From the cell containing the given text, extract its center point as [X, Y] coordinate. 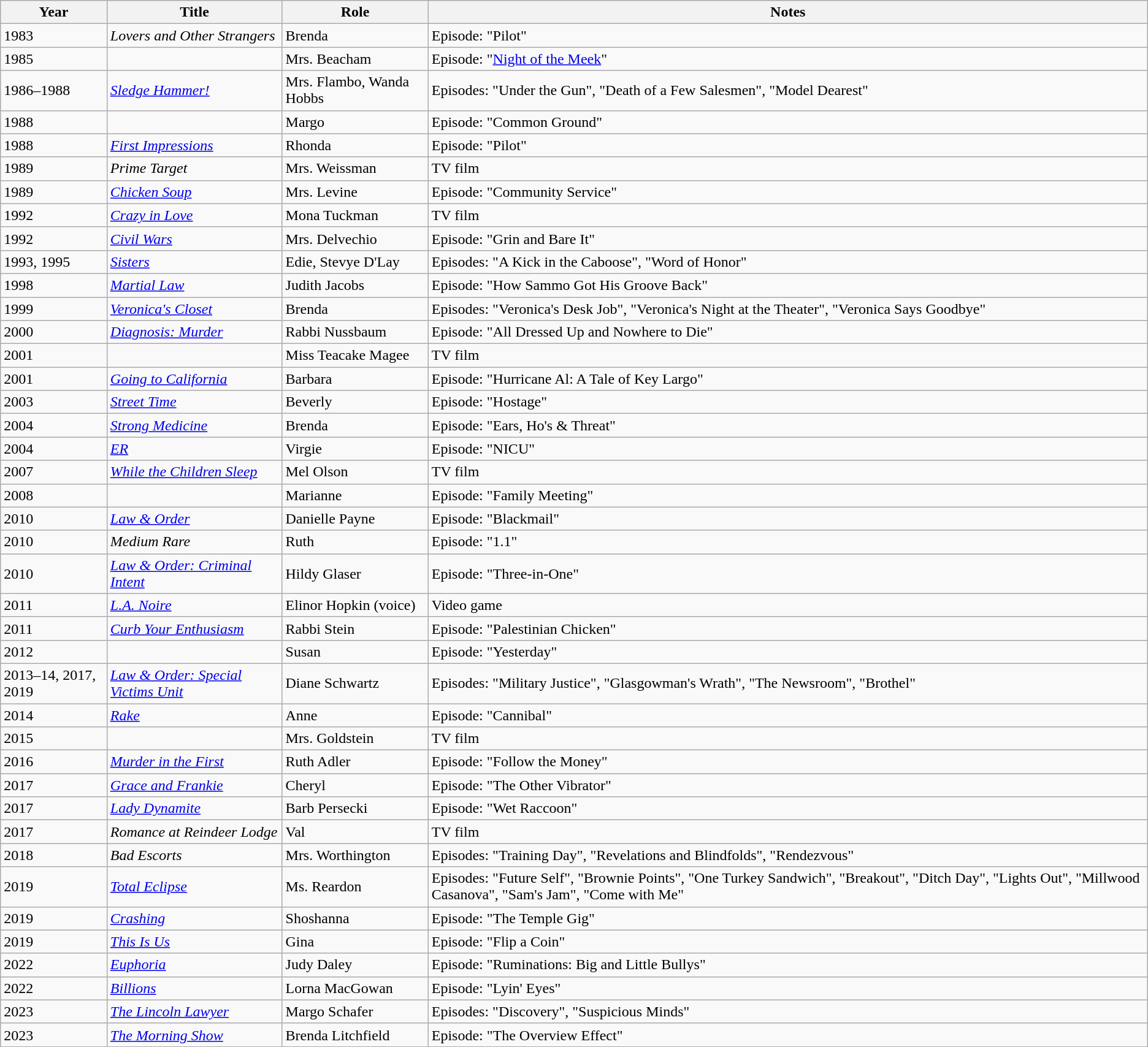
Rabbi Stein [355, 628]
Episodes: "Veronica's Desk Job", "Veronica's Night at the Theater", "Veronica Says Goodbye" [787, 308]
Judy Daley [355, 965]
Mrs. Beacham [355, 59]
Crashing [194, 918]
Episode: "Palestinian Chicken" [787, 628]
Edie, Stevye D'Lay [355, 262]
While the Children Sleep [194, 472]
2000 [54, 332]
Elinor Hopkin (voice) [355, 605]
Video game [787, 605]
Law & Order: Criminal Intent [194, 574]
Strong Medicine [194, 425]
Episode: "The Overview Effect" [787, 1035]
Episode: "Common Ground" [787, 122]
Episode: "Grin and Bare It" [787, 238]
Brenda Litchfield [355, 1035]
2003 [54, 402]
Anne [355, 715]
Beverly [355, 402]
Cheryl [355, 785]
Barb Persecki [355, 809]
1993, 1995 [54, 262]
Marianne [355, 495]
Episode: "Family Meeting" [787, 495]
Diagnosis: Murder [194, 332]
Martial Law [194, 285]
Episode: "Night of the Meek" [787, 59]
Ms. Reardon [355, 886]
Episodes: "Training Day", "Revelations and Blindfolds", "Rendezvous" [787, 855]
Episode: "1.1" [787, 542]
Mrs. Delvechio [355, 238]
Mrs. Flambo, Wanda Hobbs [355, 91]
Episode: "Flip a Coin" [787, 942]
Street Time [194, 402]
Veronica's Closet [194, 308]
1986–1988 [54, 91]
Episode: "Cannibal" [787, 715]
Mrs. Goldstein [355, 739]
2012 [54, 652]
Crazy in Love [194, 215]
Rhonda [355, 145]
Susan [355, 652]
Mrs. Weissman [355, 169]
Civil Wars [194, 238]
2015 [54, 739]
Sledge Hammer! [194, 91]
Total Eclipse [194, 886]
Episode: "Yesterday" [787, 652]
Episode: "How Sammo Got His Groove Back" [787, 285]
Sisters [194, 262]
Ruth Adler [355, 762]
Episode: "Blackmail" [787, 519]
Episode: "Three-in-One" [787, 574]
The Lincoln Lawyer [194, 1011]
First Impressions [194, 145]
Notes [787, 12]
1999 [54, 308]
Episode: "Community Service" [787, 192]
Title [194, 12]
Hildy Glaser [355, 574]
Mona Tuckman [355, 215]
Episodes: "Discovery", "Suspicious Minds" [787, 1011]
Billions [194, 988]
Year [54, 12]
Margo Schafer [355, 1011]
Episodes: "A Kick in the Caboose", "Word of Honor" [787, 262]
Role [355, 12]
Episode: "Ears, Ho's & Threat" [787, 425]
2008 [54, 495]
Mrs. Worthington [355, 855]
Episode: "NICU" [787, 449]
Episode: "Ruminations: Big and Little Bullys" [787, 965]
Episode: "Lyin' Eyes" [787, 988]
Barbara [355, 379]
Grace and Frankie [194, 785]
Episode: "The Other Vibrator" [787, 785]
Law & Order: Special Victims Unit [194, 683]
1985 [54, 59]
2018 [54, 855]
Prime Target [194, 169]
Euphoria [194, 965]
Medium Rare [194, 542]
Curb Your Enthusiasm [194, 628]
Episodes: "Military Justice", "Glasgowman's Wrath", "The Newsroom", "Brothel" [787, 683]
2016 [54, 762]
Episode: "Hostage" [787, 402]
L.A. Noire [194, 605]
Rabbi Nussbaum [355, 332]
Lorna MacGowan [355, 988]
Danielle Payne [355, 519]
Episode: "All Dressed Up and Nowhere to Die" [787, 332]
Episode: "Follow the Money" [787, 762]
Mel Olson [355, 472]
Murder in the First [194, 762]
Episode: "The Temple Gig" [787, 918]
Gina [355, 942]
2014 [54, 715]
Margo [355, 122]
1983 [54, 36]
Episode: "Wet Raccoon" [787, 809]
Lovers and Other Strangers [194, 36]
ER [194, 449]
This Is Us [194, 942]
2013–14, 2017, 2019 [54, 683]
1998 [54, 285]
Romance at Reindeer Lodge [194, 832]
2007 [54, 472]
Lady Dynamite [194, 809]
Going to California [194, 379]
The Morning Show [194, 1035]
Val [355, 832]
Ruth [355, 542]
Mrs. Levine [355, 192]
Law & Order [194, 519]
Virgie [355, 449]
Judith Jacobs [355, 285]
Episodes: "Under the Gun", "Death of a Few Salesmen", "Model Dearest" [787, 91]
Miss Teacake Magee [355, 356]
Diane Schwartz [355, 683]
Rake [194, 715]
Episode: "Hurricane Al: A Tale of Key Largo" [787, 379]
Chicken Soup [194, 192]
Shoshanna [355, 918]
Bad Escorts [194, 855]
